Return the (x, y) coordinate for the center point of the cell that contains the specified text.  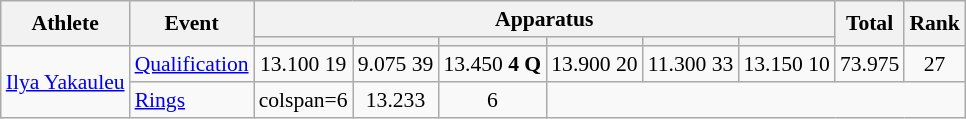
11.300 33 (691, 64)
Apparatus (544, 19)
colspan=6 (304, 100)
13.150 10 (786, 64)
13.900 20 (594, 64)
Rings (192, 100)
Total (870, 24)
27 (934, 64)
73.975 (870, 64)
13.450 4 Q (492, 64)
13.233 (396, 100)
9.075 39 (396, 64)
Qualification (192, 64)
6 (492, 100)
Rank (934, 24)
Ilya Yakauleu (66, 82)
Event (192, 24)
Athlete (66, 24)
13.100 19 (304, 64)
